Provide the [X, Y] coordinate of the cell's center where the given text is located.  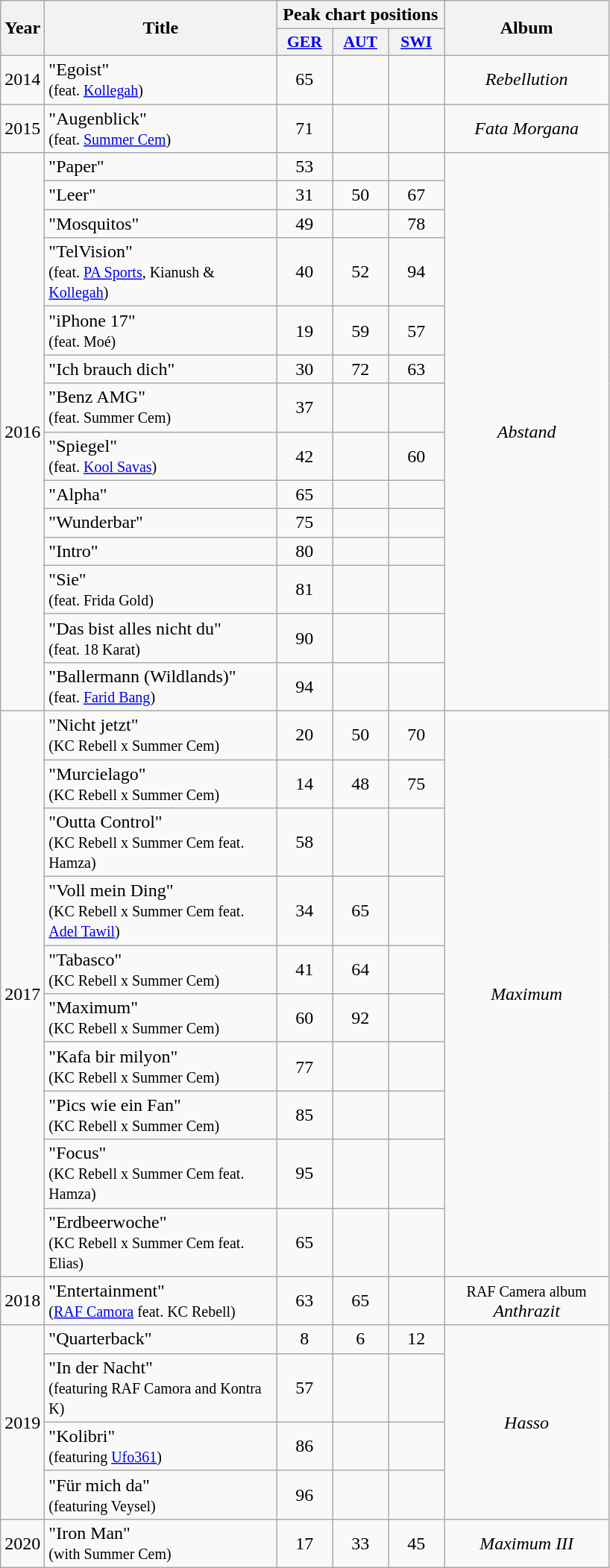
12 [416, 1339]
81 [304, 589]
92 [361, 1018]
77 [304, 1066]
"Mosquitos" [161, 224]
"Intro" [161, 551]
53 [304, 167]
80 [304, 551]
Fata Morgana [526, 128]
20 [304, 735]
AUT [361, 42]
2017 [22, 993]
"Maximum" (KC Rebell x Summer Cem) [161, 1018]
95 [304, 1174]
Maximum [526, 993]
"TelVision" (feat. PA Sports, Kianush & Kollegah) [161, 272]
52 [361, 272]
"Quarterback" [161, 1339]
"Nicht jetzt" (KC Rebell x Summer Cem) [161, 735]
59 [361, 331]
8 [304, 1339]
48 [361, 783]
"Voll mein Ding" (KC Rebell x Summer Cem feat. Adel Tawil) [161, 911]
"Alpha" [161, 494]
"Murcielago" (KC Rebell x Summer Cem) [161, 783]
"Pics wie ein Fan" (KC Rebell x Summer Cem) [161, 1115]
2020 [22, 1543]
Title [161, 28]
"Outta Control" (KC Rebell x Summer Cem feat. Hamza) [161, 843]
31 [304, 195]
"Kolibri" (featuring Ufo361) [161, 1446]
96 [304, 1494]
"Das bist alles nicht du" (feat. 18 Karat) [161, 638]
71 [304, 128]
2018 [22, 1300]
2016 [22, 432]
"Leer" [161, 195]
78 [416, 224]
"Focus" (KC Rebell x Summer Cem feat. Hamza) [161, 1174]
"Spiegel" (feat. Kool Savas) [161, 456]
14 [304, 783]
"Tabasco" (KC Rebell x Summer Cem) [161, 969]
41 [304, 969]
"Entertainment" (RAF Camora feat. KC Rebell) [161, 1300]
49 [304, 224]
Rebellution [526, 79]
"Für mich da" (featuring Veysel) [161, 1494]
"Iron Man" (with Summer Cem) [161, 1543]
6 [361, 1339]
86 [304, 1446]
30 [304, 369]
64 [361, 969]
"iPhone 17" (feat. Moé) [161, 331]
19 [304, 331]
58 [304, 843]
"Augenblick" (feat. Summer Cem) [161, 128]
37 [304, 407]
Album [526, 28]
2015 [22, 128]
"Kafa bir milyon" (KC Rebell x Summer Cem) [161, 1066]
67 [416, 195]
RAF Camera albumAnthrazit [526, 1300]
17 [304, 1543]
Year [22, 28]
34 [304, 911]
"Benz AMG" (feat. Summer Cem) [161, 407]
70 [416, 735]
Abstand [526, 432]
"Ich brauch dich" [161, 369]
90 [304, 638]
"Paper" [161, 167]
Hasso [526, 1422]
Maximum III [526, 1543]
"Wunderbar" [161, 523]
GER [304, 42]
40 [304, 272]
33 [361, 1543]
Peak chart positions [361, 15]
2019 [22, 1422]
"Egoist" (feat. Kollegah) [161, 79]
"Erdbeerwoche" (KC Rebell x Summer Cem feat. Elias) [161, 1242]
85 [304, 1115]
"In der Nacht" (featuring RAF Camora and Kontra K) [161, 1388]
72 [361, 369]
45 [416, 1543]
2014 [22, 79]
42 [304, 456]
"Ballermann (Wildlands)" (feat. Farid Bang) [161, 686]
"Sie" (feat. Frida Gold) [161, 589]
SWI [416, 42]
